Scan for the cell matching the given text and deliver its [x, y] coordinate at center. 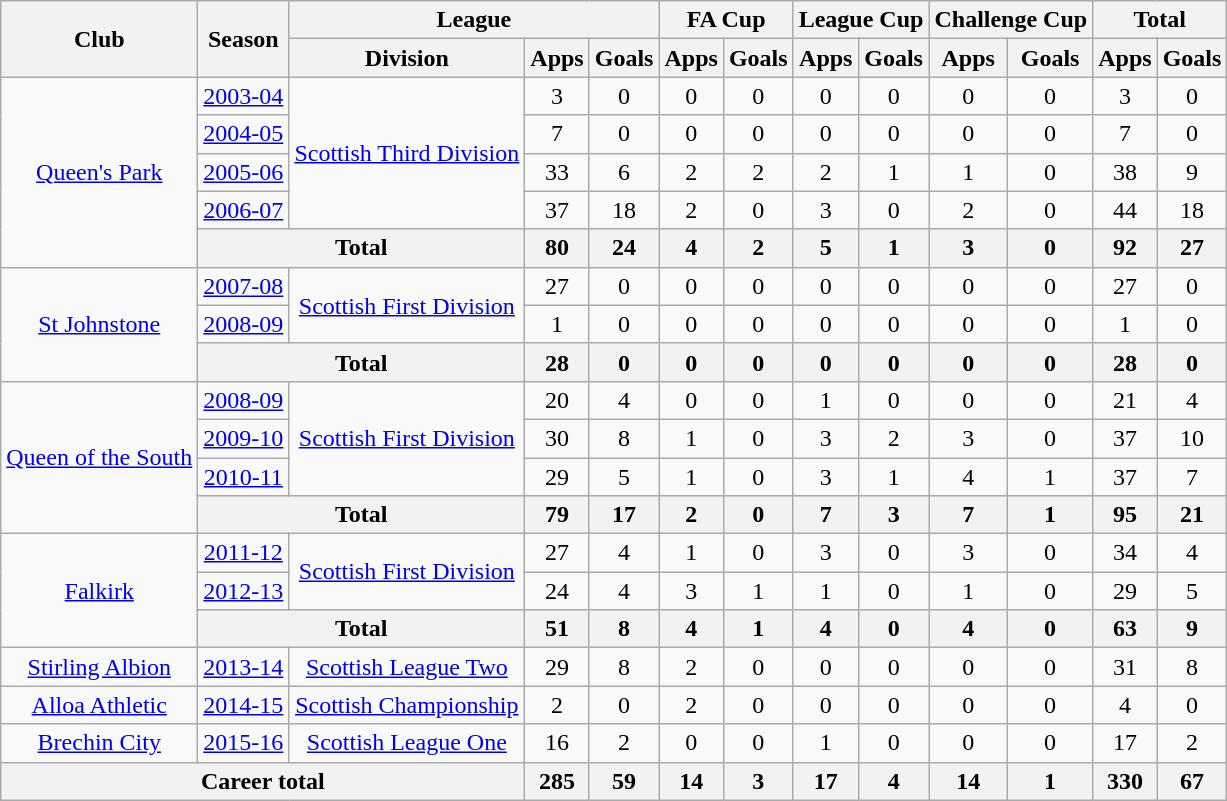
16 [557, 743]
Scottish League One [407, 743]
44 [1125, 210]
80 [557, 248]
2004-05 [244, 134]
2011-12 [244, 553]
30 [557, 438]
League Cup [861, 20]
38 [1125, 172]
Challenge Cup [1011, 20]
2012-13 [244, 591]
59 [624, 781]
Scottish League Two [407, 667]
Queen's Park [100, 172]
34 [1125, 553]
10 [1192, 438]
Division [407, 58]
51 [557, 629]
79 [557, 515]
Falkirk [100, 591]
2006-07 [244, 210]
285 [557, 781]
St Johnstone [100, 324]
95 [1125, 515]
Brechin City [100, 743]
2015-16 [244, 743]
20 [557, 400]
League [474, 20]
31 [1125, 667]
Career total [263, 781]
33 [557, 172]
330 [1125, 781]
Club [100, 39]
Season [244, 39]
6 [624, 172]
2009-10 [244, 438]
Stirling Albion [100, 667]
2014-15 [244, 705]
Alloa Athletic [100, 705]
67 [1192, 781]
92 [1125, 248]
2013-14 [244, 667]
63 [1125, 629]
2003-04 [244, 96]
Queen of the South [100, 457]
2005-06 [244, 172]
2010-11 [244, 477]
Scottish Championship [407, 705]
Scottish Third Division [407, 153]
2007-08 [244, 286]
FA Cup [726, 20]
